From the cell containing the given text, extract its center point as [x, y] coordinate. 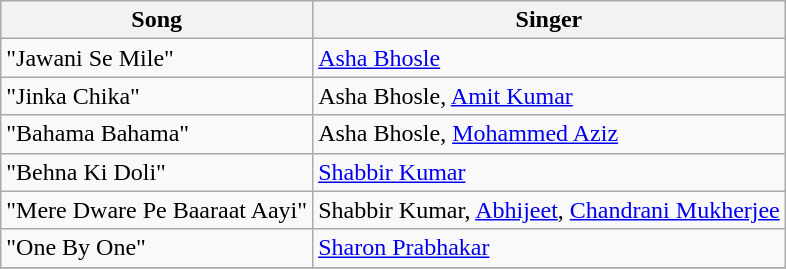
"Mere Dware Pe Baaraat Aayi" [157, 210]
Asha Bhosle [550, 58]
Asha Bhosle, Mohammed Aziz [550, 134]
Sharon Prabhakar [550, 248]
"Behna Ki Doli" [157, 172]
Asha Bhosle, Amit Kumar [550, 96]
Singer [550, 20]
Song [157, 20]
Shabbir Kumar [550, 172]
Shabbir Kumar, Abhijeet, Chandrani Mukherjee [550, 210]
"Jinka Chika" [157, 96]
"Bahama Bahama" [157, 134]
"One By One" [157, 248]
"Jawani Se Mile" [157, 58]
